Identify which cell holds the provided text, then report its [x, y] central coordinate. 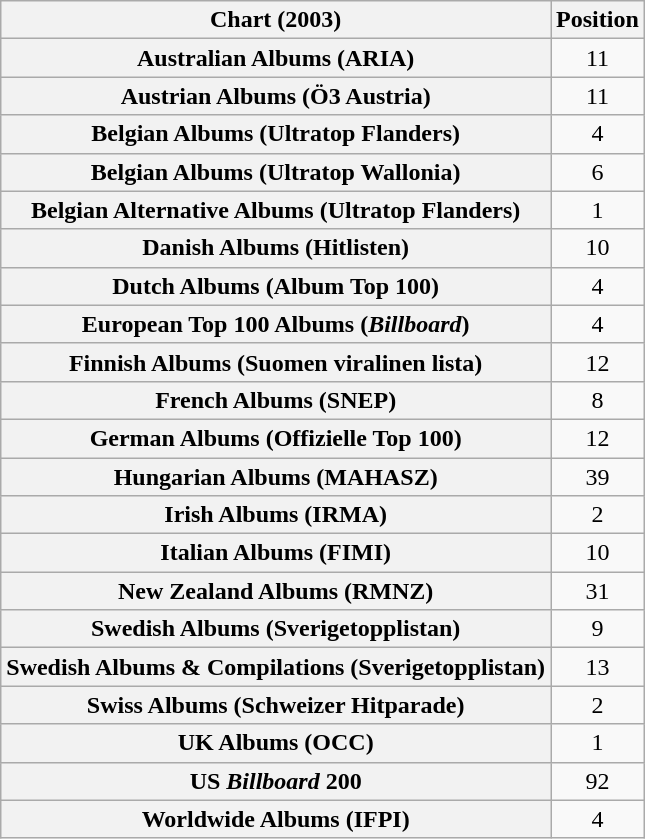
8 [598, 400]
39 [598, 477]
Swiss Albums (Schweizer Hitparade) [276, 705]
German Albums (Offizielle Top 100) [276, 438]
Austrian Albums (Ö3 Austria) [276, 96]
European Top 100 Albums (Billboard) [276, 324]
6 [598, 172]
Dutch Albums (Album Top 100) [276, 286]
9 [598, 629]
Italian Albums (FIMI) [276, 553]
13 [598, 667]
Danish Albums (Hitlisten) [276, 248]
New Zealand Albums (RMNZ) [276, 591]
Belgian Albums (Ultratop Flanders) [276, 134]
Swedish Albums & Compilations (Sverigetopplistan) [276, 667]
Hungarian Albums (MAHASZ) [276, 477]
31 [598, 591]
92 [598, 781]
US Billboard 200 [276, 781]
Belgian Albums (Ultratop Wallonia) [276, 172]
UK Albums (OCC) [276, 743]
Worldwide Albums (IFPI) [276, 819]
Australian Albums (ARIA) [276, 58]
Belgian Alternative Albums (Ultratop Flanders) [276, 210]
Chart (2003) [276, 20]
French Albums (SNEP) [276, 400]
Irish Albums (IRMA) [276, 515]
Position [598, 20]
Swedish Albums (Sverigetopplistan) [276, 629]
Finnish Albums (Suomen viralinen lista) [276, 362]
